Locate the cell with the specified text and output its [X, Y] center coordinate. 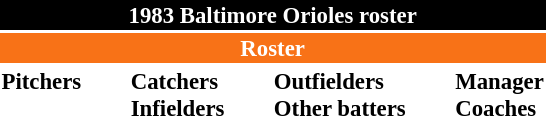
Roster [272, 48]
1983 Baltimore Orioles roster [272, 15]
